Search for the cell housing the specified text and yield its (x, y) center coordinate. 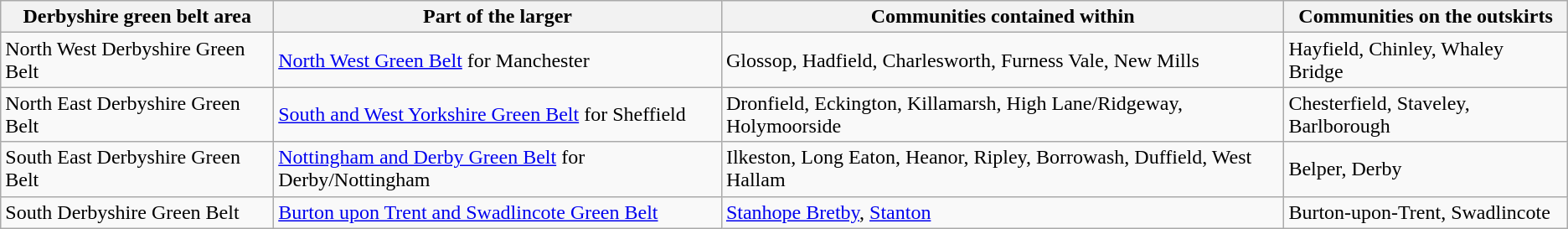
Dronfield, Eckington, Killamarsh, High Lane/Ridgeway, Holymoorside (1002, 114)
South East Derbyshire Green Belt (137, 169)
North West Green Belt for Manchester (498, 60)
Hayfield, Chinley, Whaley Bridge (1426, 60)
Nottingham and Derby Green Belt for Derby/Nottingham (498, 169)
North West Derbyshire Green Belt (137, 60)
Ilkeston, Long Eaton, Heanor, Ripley, Borrowash, Duffield, West Hallam (1002, 169)
Burton-upon-Trent, Swadlincote (1426, 212)
South and West Yorkshire Green Belt for Sheffield (498, 114)
Derbyshire green belt area (137, 17)
Chesterfield, Staveley, Barlborough (1426, 114)
North East Derbyshire Green Belt (137, 114)
Stanhope Bretby, Stanton (1002, 212)
Communities contained within (1002, 17)
Glossop, Hadfield, Charlesworth, Furness Vale, New Mills (1002, 60)
Burton upon Trent and Swadlincote Green Belt (498, 212)
Part of the larger (498, 17)
Communities on the outskirts (1426, 17)
South Derbyshire Green Belt (137, 212)
Belper, Derby (1426, 169)
